Determine the (x, y) coordinate at the center of the cell enclosing the given text.  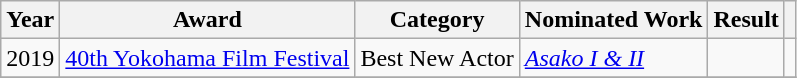
Year (30, 20)
Category (437, 20)
40th Yokohama Film Festival (208, 58)
2019 (30, 58)
Result (746, 20)
Best New Actor (437, 58)
Nominated Work (614, 20)
Award (208, 20)
Asako I & II (614, 58)
